Return the (X, Y) coordinate for the center point of the cell that contains the specified text.  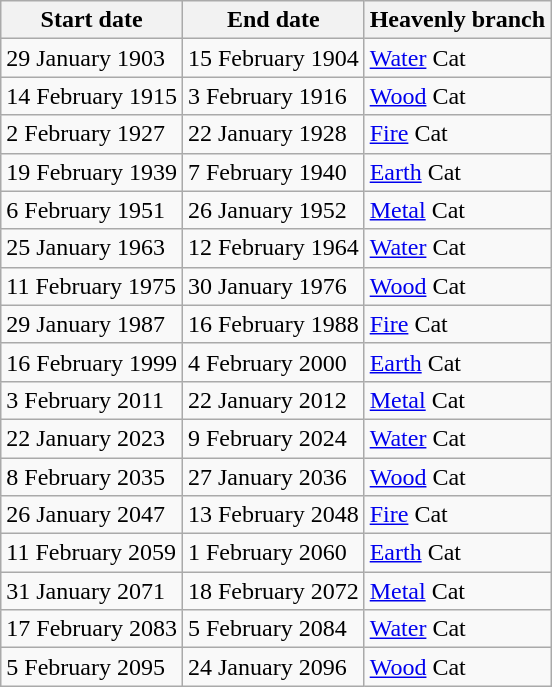
3 February 1916 (273, 96)
5 February 2084 (273, 629)
8 February 2035 (92, 477)
1 February 2060 (273, 553)
6 February 1951 (92, 210)
22 January 1928 (273, 134)
Start date (92, 20)
22 January 2012 (273, 400)
17 February 2083 (92, 629)
19 February 1939 (92, 172)
31 January 2071 (92, 591)
7 February 1940 (273, 172)
30 January 1976 (273, 286)
9 February 2024 (273, 438)
12 February 1964 (273, 248)
22 January 2023 (92, 438)
24 January 2096 (273, 667)
Heavenly branch (457, 20)
11 February 1975 (92, 286)
End date (273, 20)
16 February 1988 (273, 324)
26 January 2047 (92, 515)
27 January 2036 (273, 477)
11 February 2059 (92, 553)
14 February 1915 (92, 96)
29 January 1903 (92, 58)
5 February 2095 (92, 667)
26 January 1952 (273, 210)
4 February 2000 (273, 362)
29 January 1987 (92, 324)
15 February 1904 (273, 58)
3 February 2011 (92, 400)
18 February 2072 (273, 591)
25 January 1963 (92, 248)
2 February 1927 (92, 134)
16 February 1999 (92, 362)
13 February 2048 (273, 515)
